Return the [x, y] coordinate for the center point of the cell that contains the specified text.  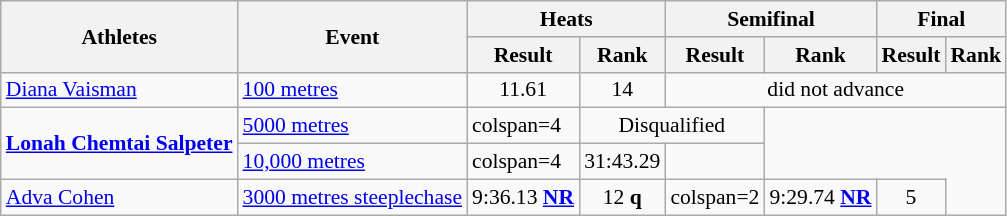
Athletes [120, 36]
Final [942, 19]
12 q [622, 197]
Semifinal [770, 19]
5000 metres [353, 126]
did not advance [836, 90]
3000 metres steeplechase [353, 197]
100 metres [353, 90]
Heats [566, 19]
9:29.74 NR [820, 197]
colspan=2 [714, 197]
Adva Cohen [120, 197]
14 [622, 90]
Event [353, 36]
10,000 metres [353, 162]
5 [912, 197]
11.61 [523, 90]
31:43.29 [622, 162]
Disqualified [672, 126]
Diana Vaisman [120, 90]
9:36.13 NR [523, 197]
Lonah Chemtai Salpeter [120, 144]
